Pinpoint the cell where the given text exists, returning its (x, y) midpoint coordinate. 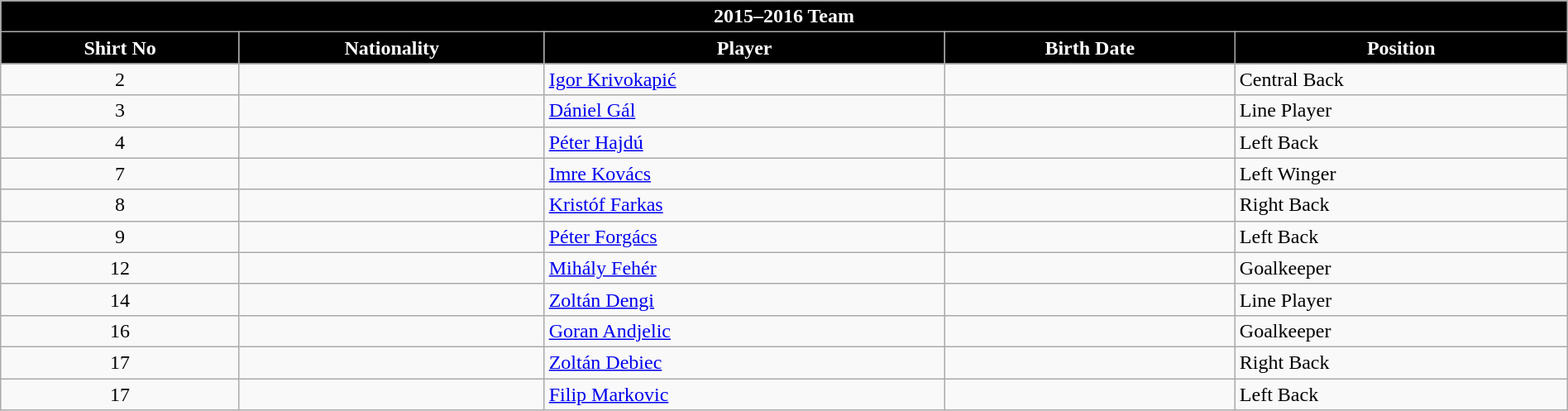
2 (121, 79)
Left Winger (1401, 174)
Position (1401, 48)
Player (744, 48)
14 (121, 299)
16 (121, 331)
Shirt No (121, 48)
Mihály Fehér (744, 268)
Goran Andjelic (744, 331)
Zoltán Dengi (744, 299)
Dániel Gál (744, 111)
Birth Date (1090, 48)
2015–2016 Team (784, 17)
Imre Kovács (744, 174)
9 (121, 237)
Nationality (392, 48)
3 (121, 111)
Kristóf Farkas (744, 205)
12 (121, 268)
8 (121, 205)
Péter Hajdú (744, 142)
Central Back (1401, 79)
7 (121, 174)
4 (121, 142)
Filip Markovic (744, 394)
Zoltán Debiec (744, 362)
Péter Forgács (744, 237)
Igor Krivokapić (744, 79)
